Pinpoint the cell where the given text exists, returning its [X, Y] midpoint coordinate. 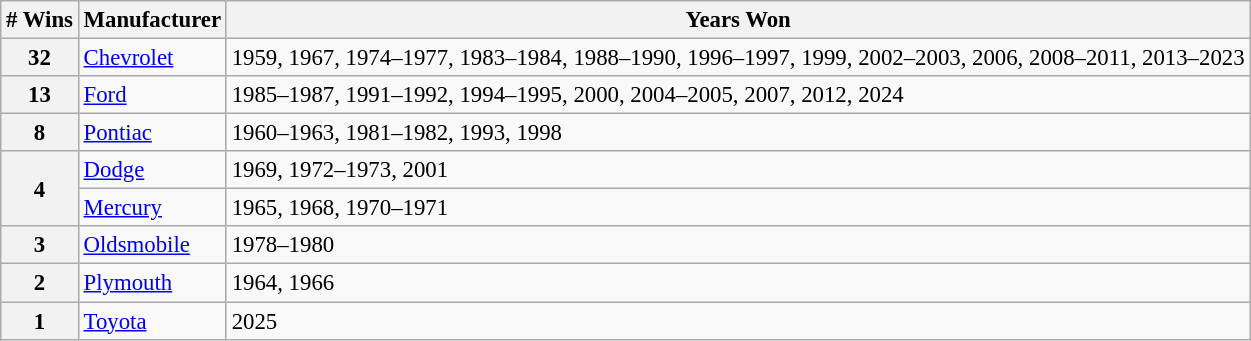
2025 [738, 321]
1978–1980 [738, 245]
2 [40, 283]
# Wins [40, 20]
Mercury [152, 208]
Plymouth [152, 283]
1985–1987, 1991–1992, 1994–1995, 2000, 2004–2005, 2007, 2012, 2024 [738, 95]
Chevrolet [152, 58]
1969, 1972–1973, 2001 [738, 170]
1964, 1966 [738, 283]
Toyota [152, 321]
Ford [152, 95]
Oldsmobile [152, 245]
1960–1963, 1981–1982, 1993, 1998 [738, 133]
4 [40, 188]
1 [40, 321]
1965, 1968, 1970–1971 [738, 208]
1959, 1967, 1974–1977, 1983–1984, 1988–1990, 1996–1997, 1999, 2002–2003, 2006, 2008–2011, 2013–2023 [738, 58]
Years Won [738, 20]
Pontiac [152, 133]
8 [40, 133]
3 [40, 245]
13 [40, 95]
Dodge [152, 170]
Manufacturer [152, 20]
32 [40, 58]
